Determine the [x, y] coordinate at the center of the cell enclosing the given text.  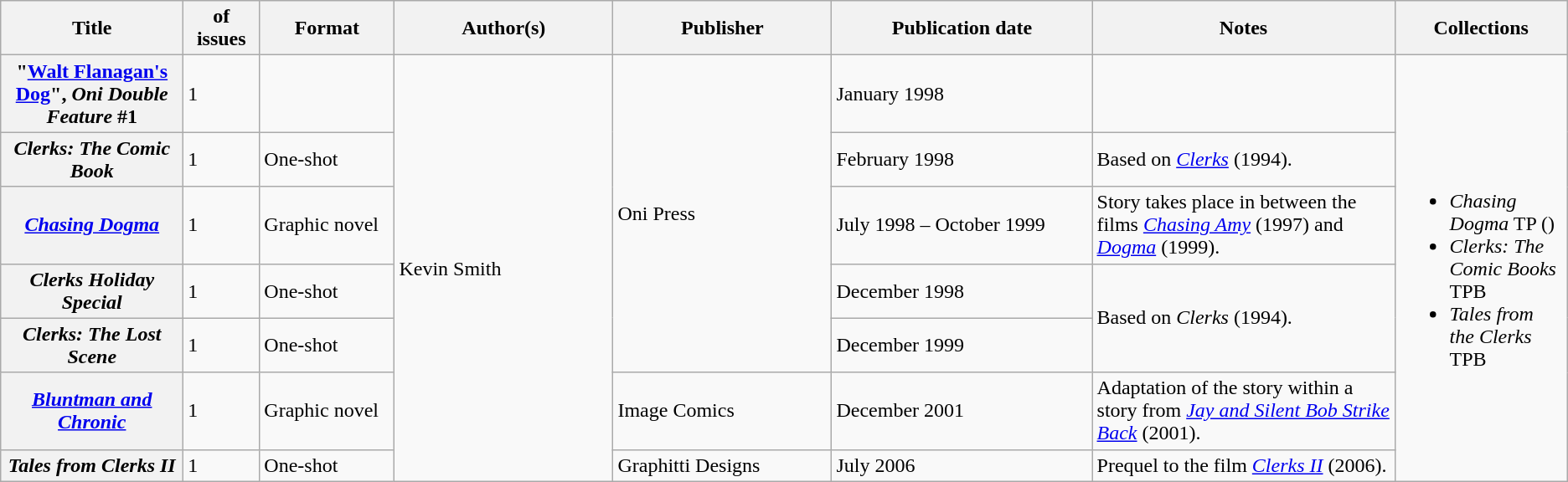
Format [327, 28]
Tales from Clerks II [92, 465]
Oni Press [722, 214]
Chasing Dogma TP ()Clerks: The Comic Books TPBTales from the Clerks TPB [1481, 268]
Bluntman and Chronic [92, 411]
Clerks: The Lost Scene [92, 345]
Kevin Smith [504, 268]
Chasing Dogma [92, 225]
Publisher [722, 28]
of issues [221, 28]
December 1998 [962, 291]
Collections [1481, 28]
July 2006 [962, 465]
Author(s) [504, 28]
Title [92, 28]
Clerks Holiday Special [92, 291]
February 1998 [962, 159]
Clerks: The Comic Book [92, 159]
"Walt Flanagan's Dog", Oni Double Feature #1 [92, 94]
Story takes place in between the films Chasing Amy (1997) and Dogma (1999). [1243, 225]
Image Comics [722, 411]
Publication date [962, 28]
January 1998 [962, 94]
Prequel to the film Clerks II (2006). [1243, 465]
Adaptation of the story within a story from Jay and Silent Bob Strike Back (2001). [1243, 411]
Graphitti Designs [722, 465]
December 2001 [962, 411]
Notes [1243, 28]
December 1999 [962, 345]
July 1998 – October 1999 [962, 225]
